Capture the cell that displays the provided text and extract its [X, Y] central coordinate. 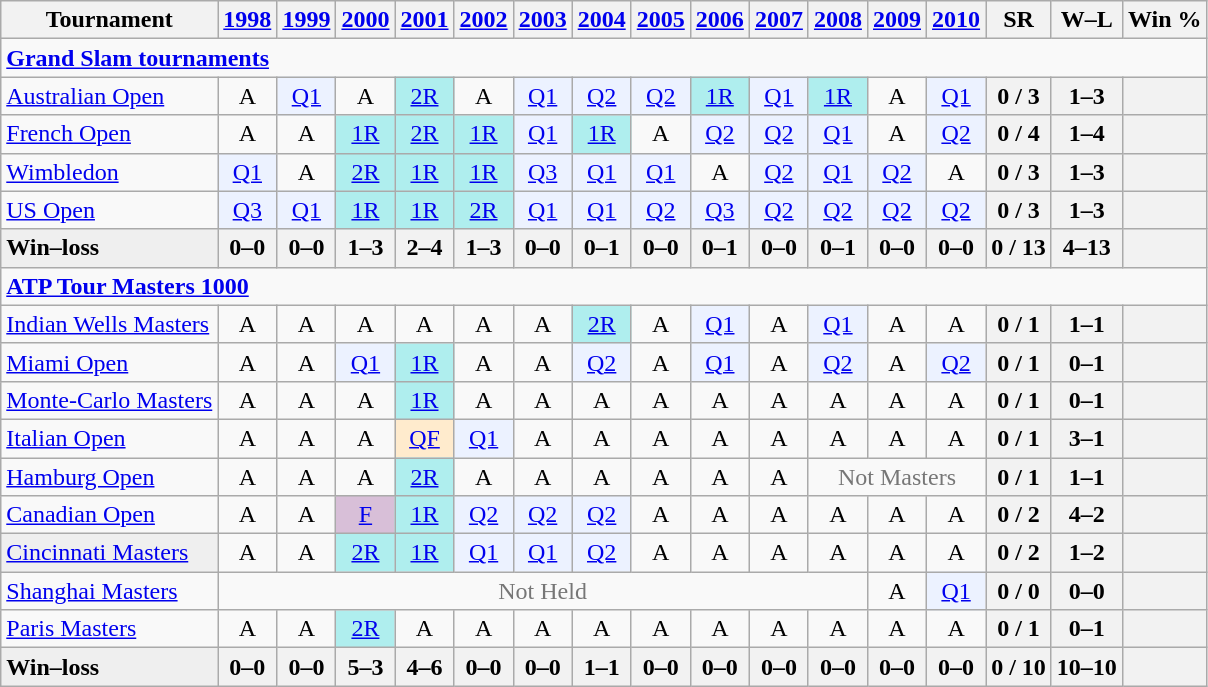
2003 [542, 20]
4–2 [1086, 515]
Canadian Open [110, 515]
ATP Tour Masters 1000 [604, 286]
4–6 [424, 667]
Win % [1164, 20]
2001 [424, 20]
2010 [956, 20]
SR [1019, 20]
2006 [720, 20]
Not Held [543, 591]
5–3 [366, 667]
2–4 [424, 248]
1999 [306, 20]
Wimbledon [110, 172]
1–2 [1086, 553]
Indian Wells Masters [110, 324]
Hamburg Open [110, 477]
0 / 4 [1019, 134]
Italian Open [110, 438]
0 / 13 [1019, 248]
1998 [248, 20]
2004 [602, 20]
3–1 [1086, 438]
Cincinnati Masters [110, 553]
Tournament [110, 20]
French Open [110, 134]
Paris Masters [110, 629]
2007 [778, 20]
2002 [484, 20]
Miami Open [110, 362]
10–10 [1086, 667]
0 / 10 [1019, 667]
2009 [896, 20]
W–L [1086, 20]
2000 [366, 20]
4–13 [1086, 248]
Monte-Carlo Masters [110, 400]
2005 [660, 20]
Australian Open [110, 96]
Shanghai Masters [110, 591]
1–4 [1086, 134]
Grand Slam tournaments [604, 58]
F [366, 515]
QF [424, 438]
0 / 0 [1019, 591]
Not Masters [896, 477]
US Open [110, 210]
2008 [838, 20]
